Return the [X, Y] coordinate for the center point of the cell that contains the specified text.  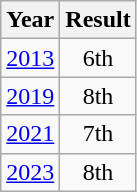
6th [98, 58]
2019 [30, 96]
Result [98, 20]
2021 [30, 134]
2023 [30, 172]
Year [30, 20]
7th [98, 134]
2013 [30, 58]
